Return the [X, Y] coordinate for the center point of the cell that contains the specified text.  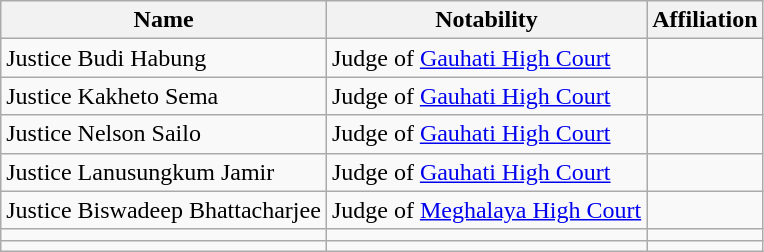
Justice Kakheto Sema [164, 96]
Notability [486, 20]
Name [164, 20]
Justice Nelson Sailo [164, 134]
Affiliation [705, 20]
Justice Lanusungkum Jamir [164, 172]
Judge of Meghalaya High Court [486, 210]
Justice Budi Habung [164, 58]
Justice Biswadeep Bhattacharjee [164, 210]
